Return (X, Y) of the center of cell containing provided text 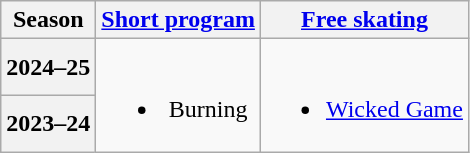
2024–25 (48, 68)
Wicked Game (364, 96)
Free skating (364, 20)
Season (48, 20)
2023–24 (48, 124)
Burning (178, 96)
Short program (178, 20)
